Return the [x, y] coordinate for the center point of the cell that contains the specified text.  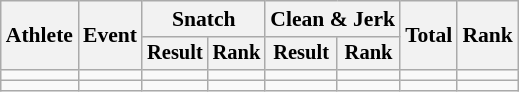
Athlete [40, 36]
Total [428, 36]
Clean & Jerk [332, 19]
Event [110, 36]
Snatch [204, 19]
